Output the (x, y) coordinate of the center of the cell containing the given text.  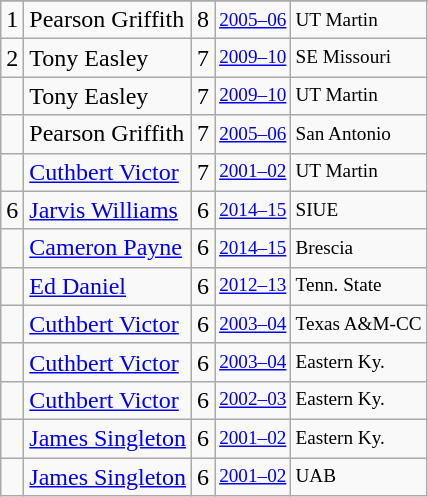
Jarvis Williams (108, 210)
2 (12, 58)
UAB (358, 477)
Tenn. State (358, 286)
8 (204, 20)
2012–13 (253, 286)
2002–03 (253, 400)
SE Missouri (358, 58)
Texas A&M-CC (358, 324)
San Antonio (358, 134)
SIUE (358, 210)
Ed Daniel (108, 286)
Cameron Payne (108, 248)
1 (12, 20)
Brescia (358, 248)
